Return the (X, Y) coordinate for the center point of the cell that contains the specified text.  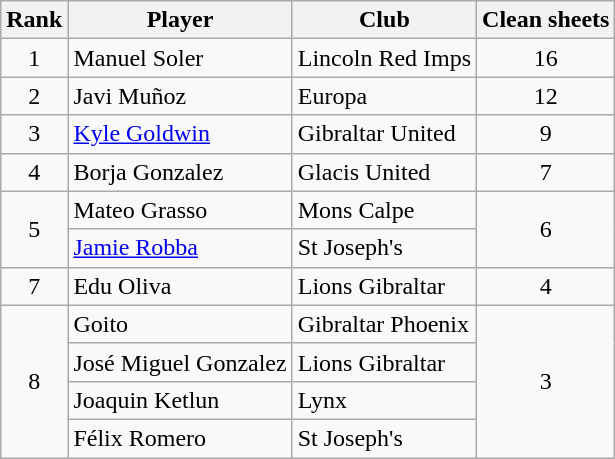
Edu Oliva (180, 286)
Mateo Grasso (180, 210)
Lynx (384, 400)
Clean sheets (546, 20)
5 (34, 229)
6 (546, 229)
Glacis United (384, 172)
Kyle Goldwin (180, 134)
Jamie Robba (180, 248)
Javi Muñoz (180, 96)
Gibraltar Phoenix (384, 324)
9 (546, 134)
Joaquin Ketlun (180, 400)
12 (546, 96)
Borja Gonzalez (180, 172)
Goito (180, 324)
Rank (34, 20)
Europa (384, 96)
Félix Romero (180, 438)
Gibraltar United (384, 134)
8 (34, 381)
José Miguel Gonzalez (180, 362)
Player (180, 20)
Mons Calpe (384, 210)
2 (34, 96)
1 (34, 58)
Manuel Soler (180, 58)
Club (384, 20)
Lincoln Red Imps (384, 58)
16 (546, 58)
